Output the [x, y] coordinate of the center of the cell containing the given text.  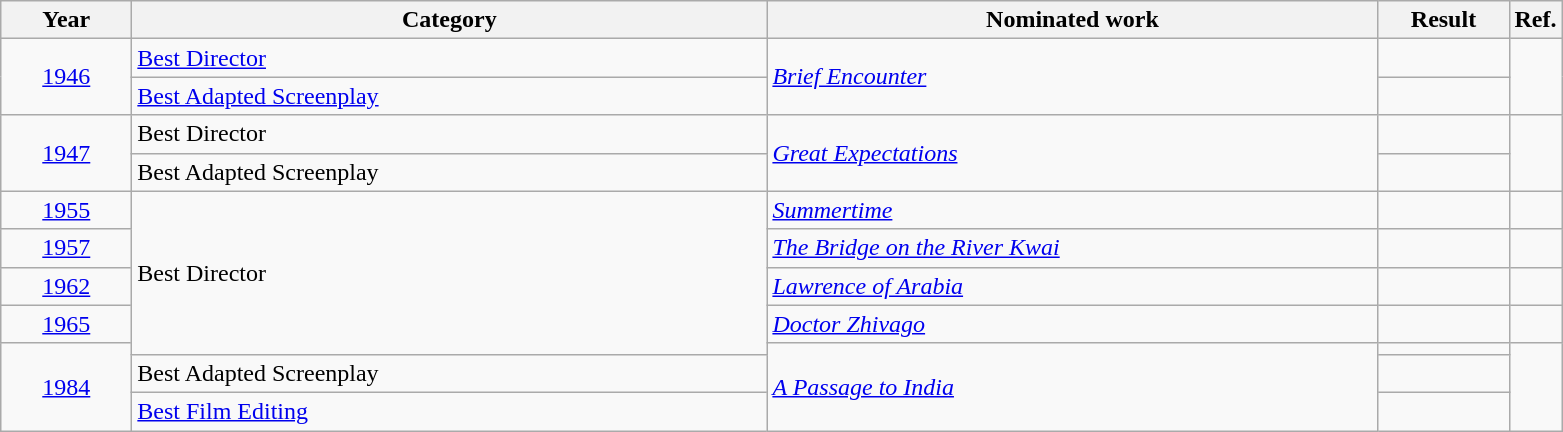
Lawrence of Arabia [1072, 286]
Summertime [1072, 210]
Result [1444, 20]
Brief Encounter [1072, 77]
Category [450, 20]
Best Film Editing [450, 411]
1984 [66, 386]
1957 [66, 248]
A Passage to India [1072, 386]
Nominated work [1072, 20]
1946 [66, 77]
Great Expectations [1072, 153]
The Bridge on the River Kwai [1072, 248]
Doctor Zhivago [1072, 324]
Year [66, 20]
1947 [66, 153]
1955 [66, 210]
1965 [66, 324]
1962 [66, 286]
Ref. [1536, 20]
